Detect which cell encompasses the target text, then output its (X, Y) center coordinate. 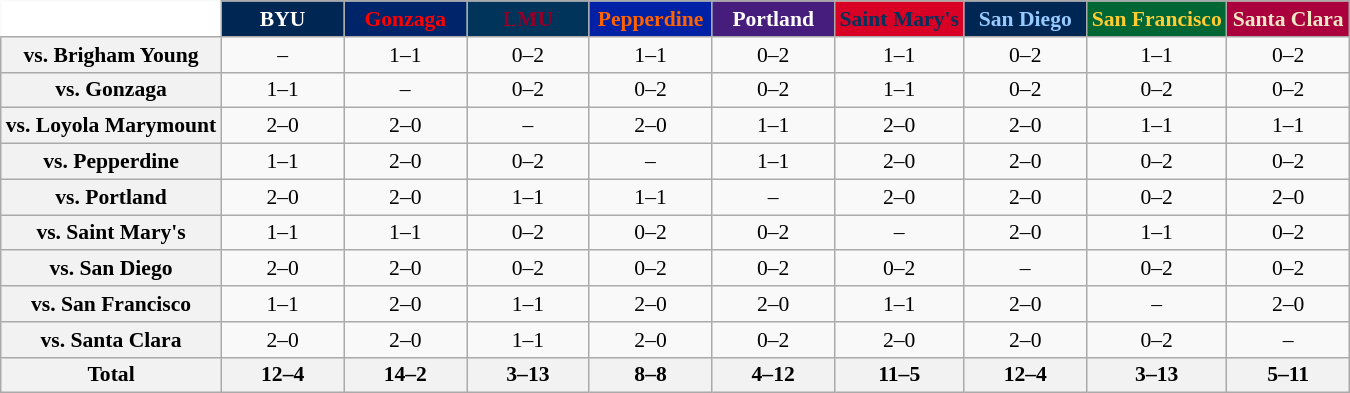
San Francisco (1157, 19)
LMU (528, 19)
4–12 (774, 375)
vs. San Diego (112, 269)
vs. Pepperdine (112, 162)
Gonzaga (406, 19)
BYU (282, 19)
14–2 (406, 375)
Santa Clara (1288, 19)
5–11 (1288, 375)
11–5 (898, 375)
8–8 (650, 375)
San Diego (1026, 19)
vs. Santa Clara (112, 340)
Saint Mary's (898, 19)
Pepperdine (650, 19)
Total (112, 375)
Portland (774, 19)
vs. Loyola Marymount (112, 126)
vs. Portland (112, 197)
vs. San Francisco (112, 304)
vs. Saint Mary's (112, 233)
vs. Brigham Young (112, 55)
vs. Gonzaga (112, 90)
